Search for the cell housing the specified text and yield its [x, y] center coordinate. 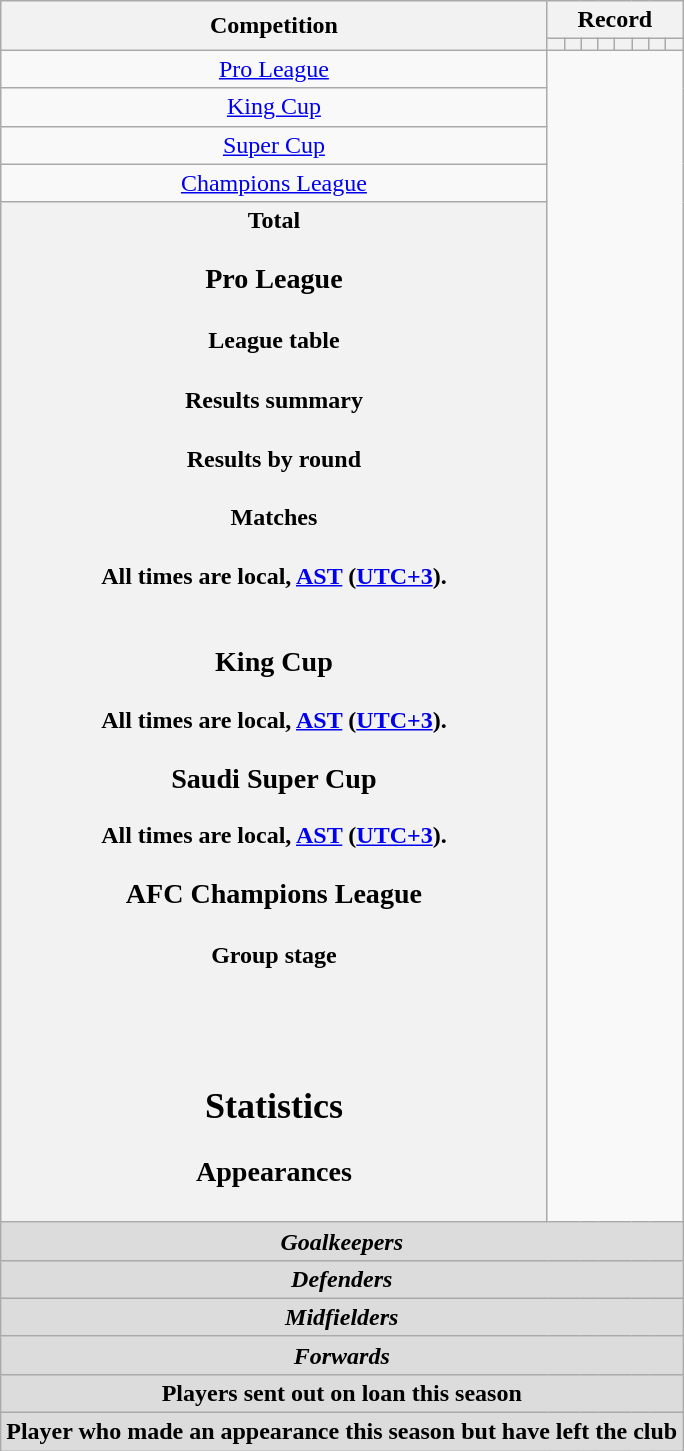
Record [615, 20]
Player who made an appearance this season but have left the club [342, 1432]
Champions League [274, 183]
Forwards [342, 1355]
King Cup [274, 107]
Super Cup [274, 145]
Competition [274, 26]
Midfielders [342, 1317]
Defenders [342, 1279]
Pro League [274, 69]
Players sent out on loan this season [342, 1393]
Goalkeepers [342, 1241]
